Search for the cell housing the specified text and yield its [x, y] center coordinate. 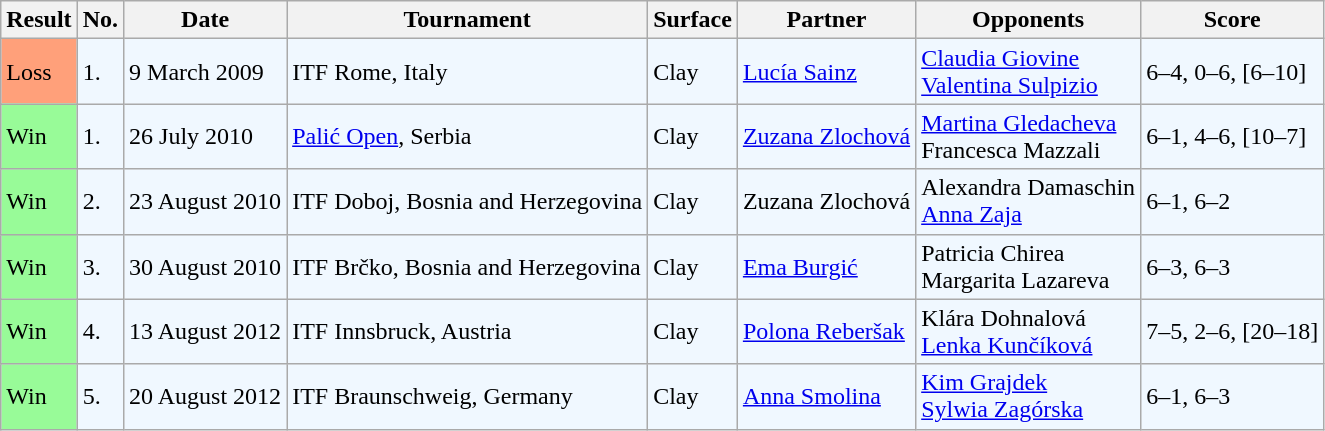
2. [100, 202]
Tournament [468, 20]
No. [100, 20]
Opponents [1028, 20]
9 March 2009 [206, 72]
Lucía Sainz [826, 72]
4. [100, 332]
Result [39, 20]
26 July 2010 [206, 136]
ITF Brčko, Bosnia and Herzegovina [468, 266]
Alexandra Damaschin Anna Zaja [1028, 202]
20 August 2012 [206, 396]
3. [100, 266]
7–5, 2–6, [20–18] [1232, 332]
Martina Gledacheva Francesca Mazzali [1028, 136]
6–1, 4–6, [10–7] [1232, 136]
13 August 2012 [206, 332]
Kim Grajdek Sylwia Zagórska [1028, 396]
6–1, 6–2 [1232, 202]
ITF Doboj, Bosnia and Herzegovina [468, 202]
Partner [826, 20]
Surface [693, 20]
Date [206, 20]
ITF Braunschweig, Germany [468, 396]
30 August 2010 [206, 266]
Klára Dohnalová Lenka Kunčíková [1028, 332]
Patricia Chirea Margarita Lazareva [1028, 266]
Loss [39, 72]
23 August 2010 [206, 202]
6–1, 6–3 [1232, 396]
6–4, 0–6, [6–10] [1232, 72]
ITF Innsbruck, Austria [468, 332]
Anna Smolina [826, 396]
6–3, 6–3 [1232, 266]
Claudia Giovine Valentina Sulpizio [1028, 72]
Polona Reberšak [826, 332]
ITF Rome, Italy [468, 72]
Palić Open, Serbia [468, 136]
5. [100, 396]
Ema Burgić [826, 266]
Score [1232, 20]
